Identify which cell holds the provided text, then report its [x, y] central coordinate. 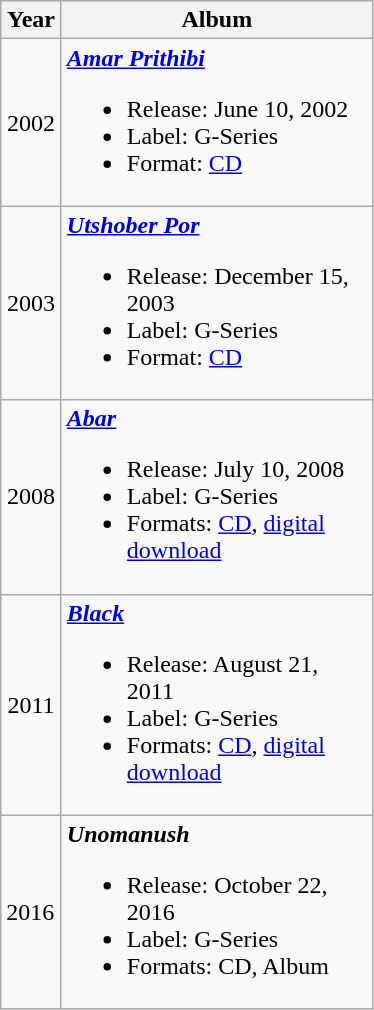
2008 [32, 497]
Year [32, 20]
AbarRelease: July 10, 2008Label: G-SeriesFormats: CD, digital download [216, 497]
Utshober PorRelease: December 15, 2003Label: G-SeriesFormat: CD [216, 303]
2002 [32, 122]
2003 [32, 303]
UnomanushRelease: October 22, 2016Label: G-SeriesFormats: CD, Album [216, 912]
2011 [32, 704]
2016 [32, 912]
Amar PrithibiRelease: June 10, 2002Label: G-SeriesFormat: CD [216, 122]
Album [216, 20]
BlackRelease: August 21, 2011Label: G-SeriesFormats: CD, digital download [216, 704]
